For the text-containing cell, return its midpoint in (x, y) coordinate format. 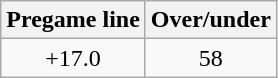
58 (210, 58)
Over/under (210, 20)
+17.0 (74, 58)
Pregame line (74, 20)
